Locate the cell with the specified text and output its [x, y] center coordinate. 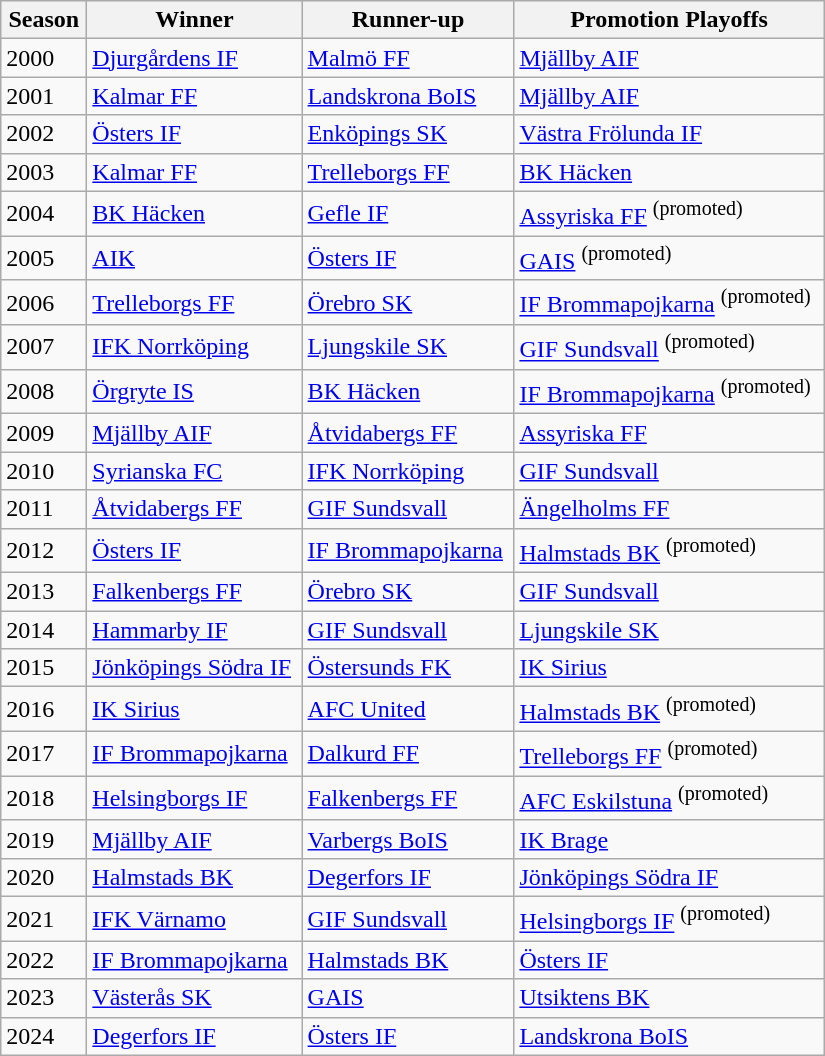
Assyriska FF (promoted) [669, 214]
AFC Eskilstuna (promoted) [669, 798]
2019 [44, 839]
Västerås SK [194, 998]
2024 [44, 1036]
Assyriska FF [669, 433]
Malmö FF [408, 58]
2018 [44, 798]
2022 [44, 960]
2005 [44, 258]
Örgryte IS [194, 392]
Runner-up [408, 20]
2006 [44, 302]
Västra Frölunda IF [669, 134]
Djurgårdens IF [194, 58]
2007 [44, 348]
2000 [44, 58]
Gefle IF [408, 214]
2009 [44, 433]
2003 [44, 172]
2002 [44, 134]
Helsingborgs IF [194, 798]
2016 [44, 710]
2012 [44, 550]
Östersunds FK [408, 668]
2004 [44, 214]
2010 [44, 471]
2023 [44, 998]
2014 [44, 630]
Ängelholms FF [669, 509]
2017 [44, 754]
AFC United [408, 710]
AIK [194, 258]
2013 [44, 592]
GIF Sundsvall (promoted) [669, 348]
IK Brage [669, 839]
Varbergs BoIS [408, 839]
GAIS (promoted) [669, 258]
Syrianska FC [194, 471]
2011 [44, 509]
Utsiktens BK [669, 998]
2008 [44, 392]
Season [44, 20]
Winner [194, 20]
GAIS [408, 998]
2015 [44, 668]
2001 [44, 96]
2021 [44, 920]
IFK Värnamo [194, 920]
Hammarby IF [194, 630]
Dalkurd FF [408, 754]
Enköpings SK [408, 134]
Trelleborgs FF (promoted) [669, 754]
2020 [44, 877]
Helsingborgs IF (promoted) [669, 920]
Promotion Playoffs [669, 20]
